Locate the cell with the specified text and output its [x, y] center coordinate. 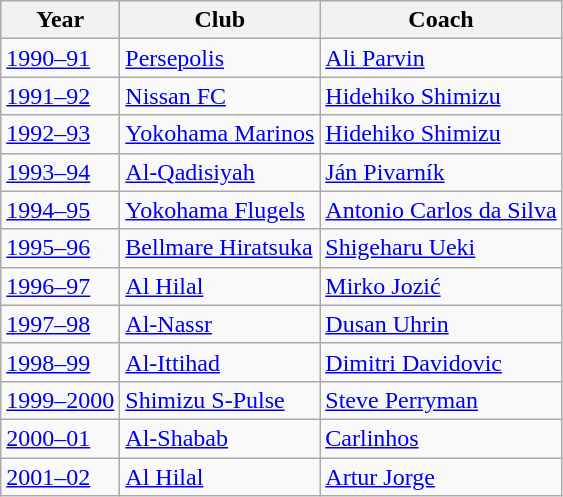
Al-Nassr [220, 324]
Ján Pivarník [441, 172]
Nissan FC [220, 96]
1991–92 [60, 96]
1998–99 [60, 362]
Coach [441, 20]
Bellmare Hiratsuka [220, 248]
Yokohama Flugels [220, 210]
1990–91 [60, 58]
1995–96 [60, 248]
Persepolis [220, 58]
1992–93 [60, 134]
Antonio Carlos da Silva [441, 210]
1997–98 [60, 324]
Mirko Jozić [441, 286]
Dimitri Davidovic [441, 362]
1993–94 [60, 172]
Ali Parvin [441, 58]
1999–2000 [60, 400]
2001–02 [60, 477]
1996–97 [60, 286]
Carlinhos [441, 438]
Club [220, 20]
Al-Shabab [220, 438]
Yokohama Marinos [220, 134]
Shigeharu Ueki [441, 248]
Dusan Uhrin [441, 324]
Al-Ittihad [220, 362]
Year [60, 20]
1994–95 [60, 210]
2000–01 [60, 438]
Shimizu S-Pulse [220, 400]
Artur Jorge [441, 477]
Steve Perryman [441, 400]
Al-Qadisiyah [220, 172]
